Output the [X, Y] coordinate of the center of the cell containing the given text.  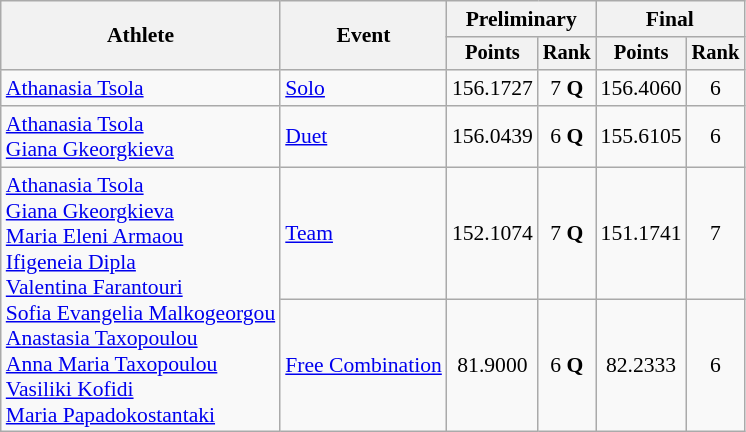
7 [716, 234]
151.1741 [642, 234]
152.1074 [492, 234]
Athanasia Tsola [140, 88]
Solo [364, 88]
156.0439 [492, 136]
Event [364, 36]
Athanasia TsolaGiana Gkeorgkieva [140, 136]
Team [364, 234]
6 Q [567, 136]
Final [670, 19]
156.1727 [492, 88]
155.6105 [642, 136]
Duet [364, 136]
Athlete [140, 36]
156.4060 [642, 88]
Preliminary [522, 19]
